Pinpoint the cell where the given text exists, returning its [X, Y] midpoint coordinate. 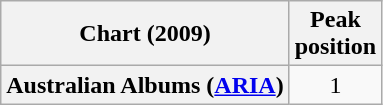
1 [335, 85]
Chart (2009) [145, 34]
Peakposition [335, 34]
Australian Albums (ARIA) [145, 85]
